Pinpoint the cell where the given text exists, returning its (x, y) midpoint coordinate. 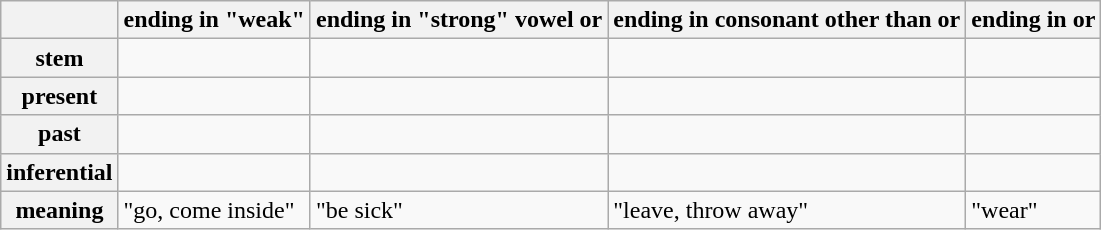
ending in "weak" (214, 20)
ending in "strong" vowel or (458, 20)
"go, come inside" (214, 210)
inferential (60, 172)
"be sick" (458, 210)
ending in or (1034, 20)
ending in consonant other than or (787, 20)
present (60, 96)
stem (60, 58)
meaning (60, 210)
"leave, throw away" (787, 210)
past (60, 134)
"wear" (1034, 210)
